Extract the [X, Y] coordinate from the center of the cell holding the provided text.  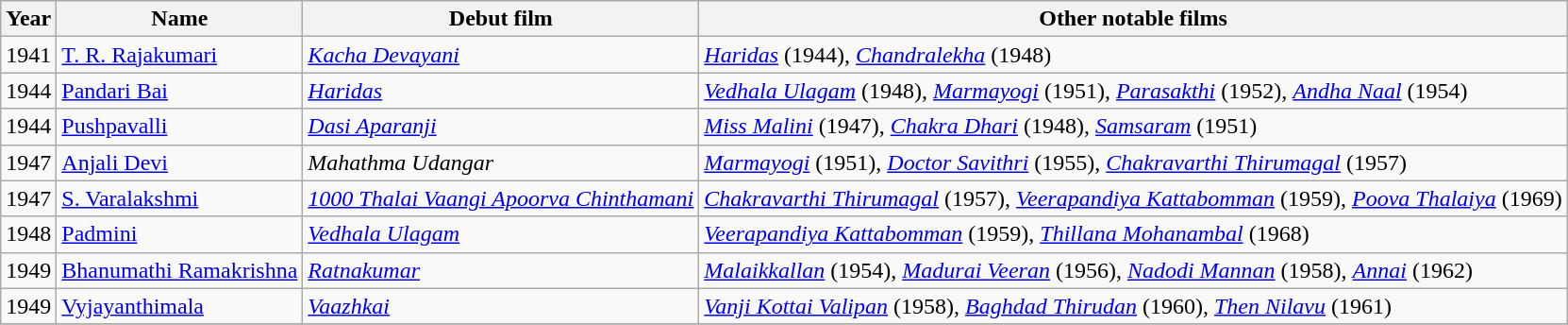
Vedhala Ulagam (1948), Marmayogi (1951), Parasakthi (1952), Andha Naal (1954) [1133, 91]
T. R. Rajakumari [179, 55]
Vanji Kottai Valipan (1958), Baghdad Thirudan (1960), Then Nilavu (1961) [1133, 306]
Pandari Bai [179, 91]
S. Varalakshmi [179, 198]
Anjali Devi [179, 162]
Bhanumathi Ramakrishna [179, 270]
Vyjayanthimala [179, 306]
Padmini [179, 234]
1941 [28, 55]
Miss Malini (1947), Chakra Dhari (1948), Samsaram (1951) [1133, 127]
Ratnakumar [501, 270]
Year [28, 19]
Pushpavalli [179, 127]
1000 Thalai Vaangi Apoorva Chinthamani [501, 198]
Chakravarthi Thirumagal (1957), Veerapandiya Kattabomman (1959), Poova Thalaiya (1969) [1133, 198]
Haridas (1944), Chandralekha (1948) [1133, 55]
Kacha Devayani [501, 55]
Other notable films [1133, 19]
Malaikkallan (1954), Madurai Veeran (1956), Nadodi Mannan (1958), Annai (1962) [1133, 270]
Mahathma Udangar [501, 162]
Vaazhkai [501, 306]
Marmayogi (1951), Doctor Savithri (1955), Chakravarthi Thirumagal (1957) [1133, 162]
1948 [28, 234]
Vedhala Ulagam [501, 234]
Haridas [501, 91]
Name [179, 19]
Dasi Aparanji [501, 127]
Debut film [501, 19]
Veerapandiya Kattabomman (1959), Thillana Mohanambal (1968) [1133, 234]
